Output the [x, y] coordinate of the center of the cell containing the given text.  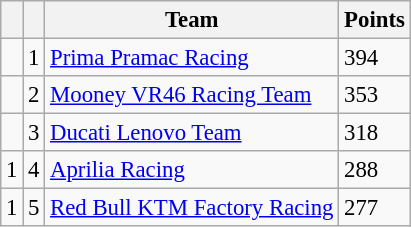
Points [374, 20]
5 [34, 208]
277 [374, 208]
394 [374, 58]
2 [34, 95]
Team [192, 20]
3 [34, 133]
Prima Pramac Racing [192, 58]
288 [374, 170]
353 [374, 95]
4 [34, 170]
Mooney VR46 Racing Team [192, 95]
Aprilia Racing [192, 170]
Ducati Lenovo Team [192, 133]
Red Bull KTM Factory Racing [192, 208]
318 [374, 133]
